Provide the [X, Y] coordinate of the cell's center where the given text is located.  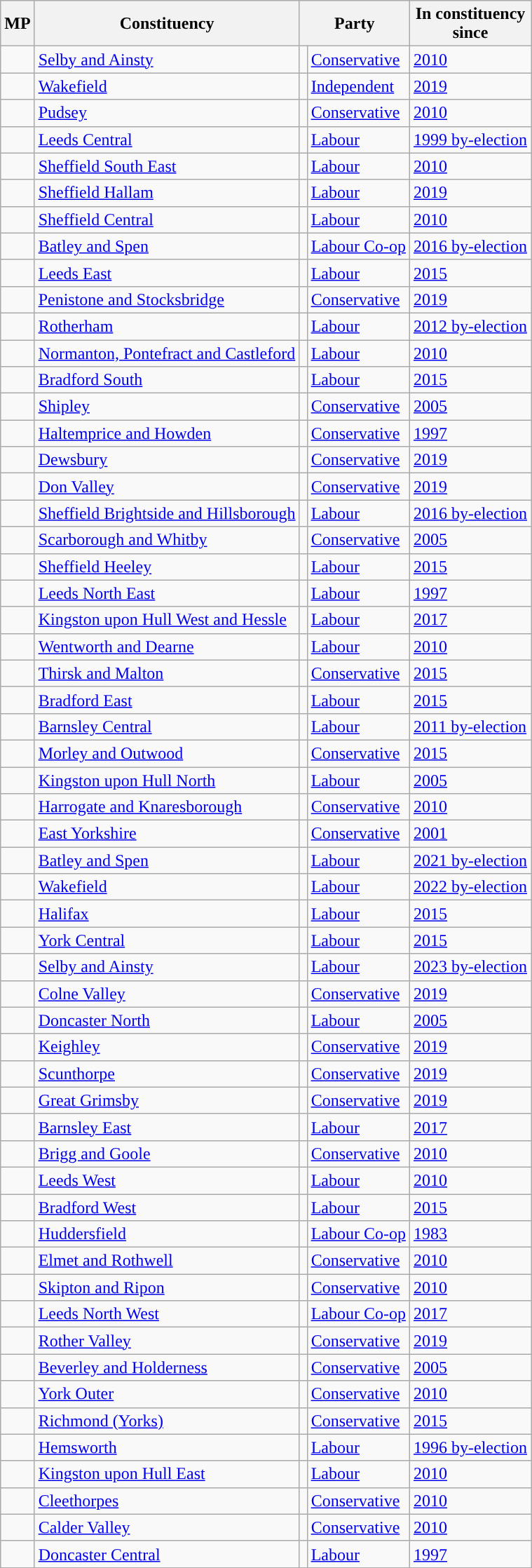
Penistone and Stocksbridge [167, 299]
In constituencysince [470, 24]
Barnsley Central [167, 726]
Sheffield Heeley [167, 567]
1996 by-election [470, 1447]
Elmet and Rothwell [167, 1261]
Pudsey [167, 113]
Cleethorpes [167, 1501]
Scunthorpe [167, 1074]
Leeds Central [167, 140]
Richmond (Yorks) [167, 1421]
Kingston upon Hull North [167, 780]
2021 by-election [470, 860]
MP [18, 24]
Leeds North West [167, 1314]
Sheffield South East [167, 166]
Thirsk and Malton [167, 673]
Sheffield Brightside and Hillsborough [167, 513]
Bradford East [167, 700]
Bradford South [167, 380]
Kingston upon Hull East [167, 1474]
Doncaster North [167, 1020]
2023 by-election [470, 967]
Hemsworth [167, 1447]
Leeds North East [167, 593]
Dewsbury [167, 460]
Sheffield Central [167, 219]
Scarborough and Whitby [167, 540]
Don Valley [167, 487]
York Outer [167, 1394]
Leeds West [167, 1180]
York Central [167, 940]
1983 [470, 1234]
Brigg and Goole [167, 1154]
1999 by-election [470, 140]
Bradford West [167, 1207]
2012 by-election [470, 326]
Rother Valley [167, 1341]
Morley and Outwood [167, 753]
Keighley [167, 1047]
East Yorkshire [167, 834]
Constituency [167, 24]
Great Grimsby [167, 1100]
Shipley [167, 407]
Colne Valley [167, 994]
2011 by-election [470, 726]
Halifax [167, 914]
Sheffield Hallam [167, 193]
Barnsley East [167, 1127]
Huddersfield [167, 1234]
Haltemprice and Howden [167, 433]
Normanton, Pontefract and Castleford [167, 353]
Wentworth and Dearne [167, 647]
Harrogate and Knaresborough [167, 807]
Beverley and Holderness [167, 1367]
Skipton and Ripon [167, 1287]
2001 [470, 834]
2022 by-election [470, 887]
Independent [358, 86]
Calder Valley [167, 1527]
Rotherham [167, 326]
Party [355, 24]
Leeds East [167, 273]
Doncaster Central [167, 1554]
Kingston upon Hull West and Hessle [167, 620]
